Extract the [X, Y] coordinate from the center of the cell holding the provided text.  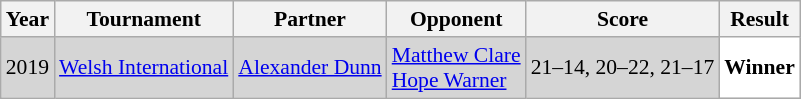
Alexander Dunn [310, 68]
Year [28, 19]
Tournament [144, 19]
Partner [310, 19]
21–14, 20–22, 21–17 [623, 68]
Matthew Clare Hope Warner [456, 68]
Opponent [456, 19]
Score [623, 19]
Welsh International [144, 68]
2019 [28, 68]
Winner [760, 68]
Result [760, 19]
